Pinpoint the cell where the given text exists, returning its (x, y) midpoint coordinate. 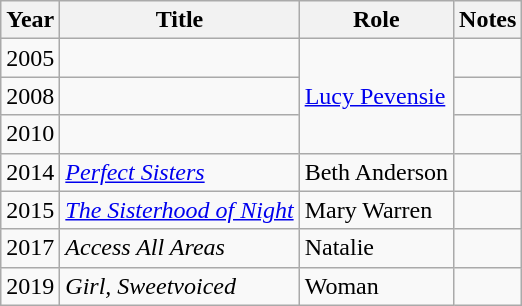
Lucy Pevensie (376, 96)
2010 (30, 134)
Year (30, 20)
Beth Anderson (376, 172)
Access All Areas (180, 248)
Perfect Sisters (180, 172)
2015 (30, 210)
Natalie (376, 248)
Title (180, 20)
2019 (30, 286)
2005 (30, 58)
Notes (488, 20)
Girl, Sweetvoiced (180, 286)
2014 (30, 172)
Mary Warren (376, 210)
Role (376, 20)
2008 (30, 96)
Woman (376, 286)
The Sisterhood of Night (180, 210)
2017 (30, 248)
